From the cell containing the given text, extract its center point as (X, Y) coordinate. 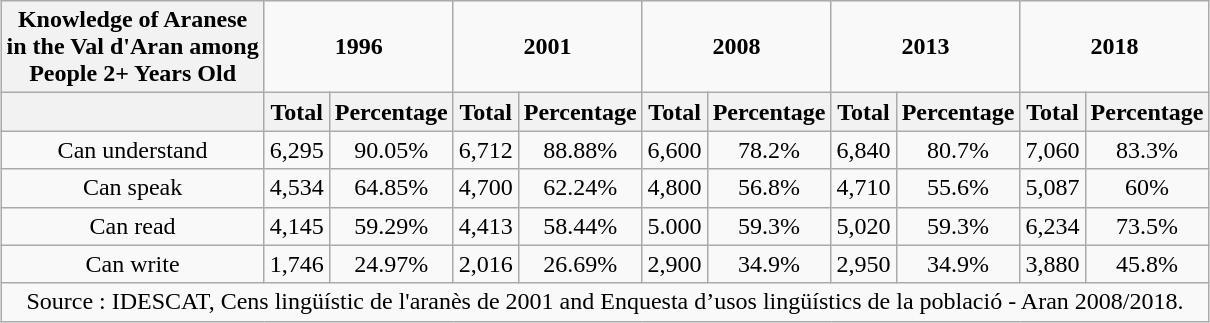
Can understand (132, 150)
4,534 (296, 188)
4,145 (296, 226)
2,900 (674, 264)
3,880 (1052, 264)
2013 (926, 47)
80.7% (958, 150)
78.2% (769, 150)
62.24% (580, 188)
1,746 (296, 264)
83.3% (1147, 150)
Can write (132, 264)
2001 (548, 47)
45.8% (1147, 264)
26.69% (580, 264)
4,710 (864, 188)
59.29% (391, 226)
5.000 (674, 226)
4,800 (674, 188)
Can read (132, 226)
2018 (1114, 47)
60% (1147, 188)
5,087 (1052, 188)
2008 (736, 47)
4,413 (486, 226)
88.88% (580, 150)
6,295 (296, 150)
73.5% (1147, 226)
6,840 (864, 150)
6,234 (1052, 226)
5,020 (864, 226)
24.97% (391, 264)
64.85% (391, 188)
Knowledge of Aranesein the Val d'Aran amongPeople 2+ Years Old (132, 47)
6,712 (486, 150)
1996 (358, 47)
4,700 (486, 188)
2,950 (864, 264)
58.44% (580, 226)
Source : IDESCAT, Cens lingüístic de l'aranès de 2001 and Enquesta d’usos lingüístics de la població - Aran 2008/2018. (605, 302)
2,016 (486, 264)
55.6% (958, 188)
90.05% (391, 150)
Can speak (132, 188)
6,600 (674, 150)
56.8% (769, 188)
7,060 (1052, 150)
